From the cell containing the given text, extract its center point as (X, Y) coordinate. 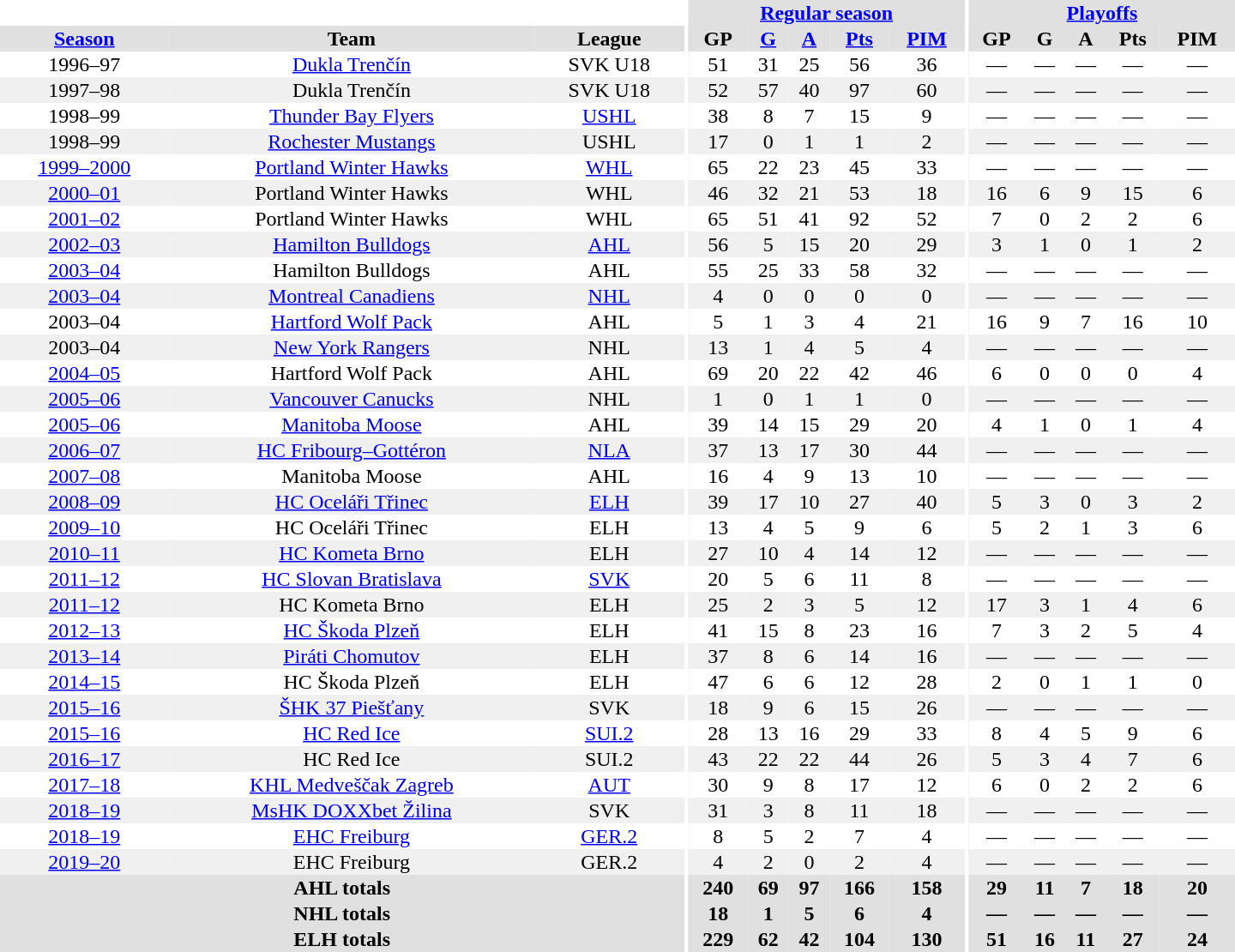
240 (719, 888)
Team (352, 39)
1996–97 (84, 64)
62 (768, 939)
MsHK DOXXbet Žilina (352, 810)
57 (768, 90)
158 (927, 888)
2008–09 (84, 502)
55 (719, 270)
60 (927, 90)
36 (927, 64)
ELH totals (341, 939)
2001–02 (84, 219)
1997–98 (84, 90)
2013–14 (84, 656)
New York Rangers (352, 347)
HC Slovan Bratislava (352, 579)
Thunder Bay Flyers (352, 116)
Vancouver Canucks (352, 399)
KHL Medveščak Zagreb (352, 785)
43 (719, 759)
NLA (609, 450)
2000–01 (84, 193)
53 (859, 193)
58 (859, 270)
2014–15 (84, 682)
2002–03 (84, 244)
38 (719, 116)
AUT (609, 785)
Playoffs (1102, 13)
166 (859, 888)
130 (927, 939)
2016–17 (84, 759)
2009–10 (84, 527)
HC Fribourg–Gottéron (352, 450)
AHL totals (341, 888)
47 (719, 682)
24 (1197, 939)
ŠHK 37 Piešťany (352, 708)
1999–2000 (84, 167)
2012–13 (84, 630)
Regular season (827, 13)
Montreal Canadiens (352, 296)
2019–20 (84, 862)
Rochester Mustangs (352, 142)
2017–18 (84, 785)
2010–11 (84, 553)
League (609, 39)
2007–08 (84, 476)
45 (859, 167)
2004–05 (84, 373)
Piráti Chomutov (352, 656)
NHL totals (341, 913)
104 (859, 939)
92 (859, 219)
229 (719, 939)
2006–07 (84, 450)
Season (84, 39)
